Return the (x, y) coordinate for the center point of the cell that contains the specified text.  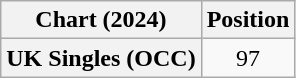
UK Singles (OCC) (101, 58)
Chart (2024) (101, 20)
Position (248, 20)
97 (248, 58)
